Search for the cell housing the specified text and yield its [X, Y] center coordinate. 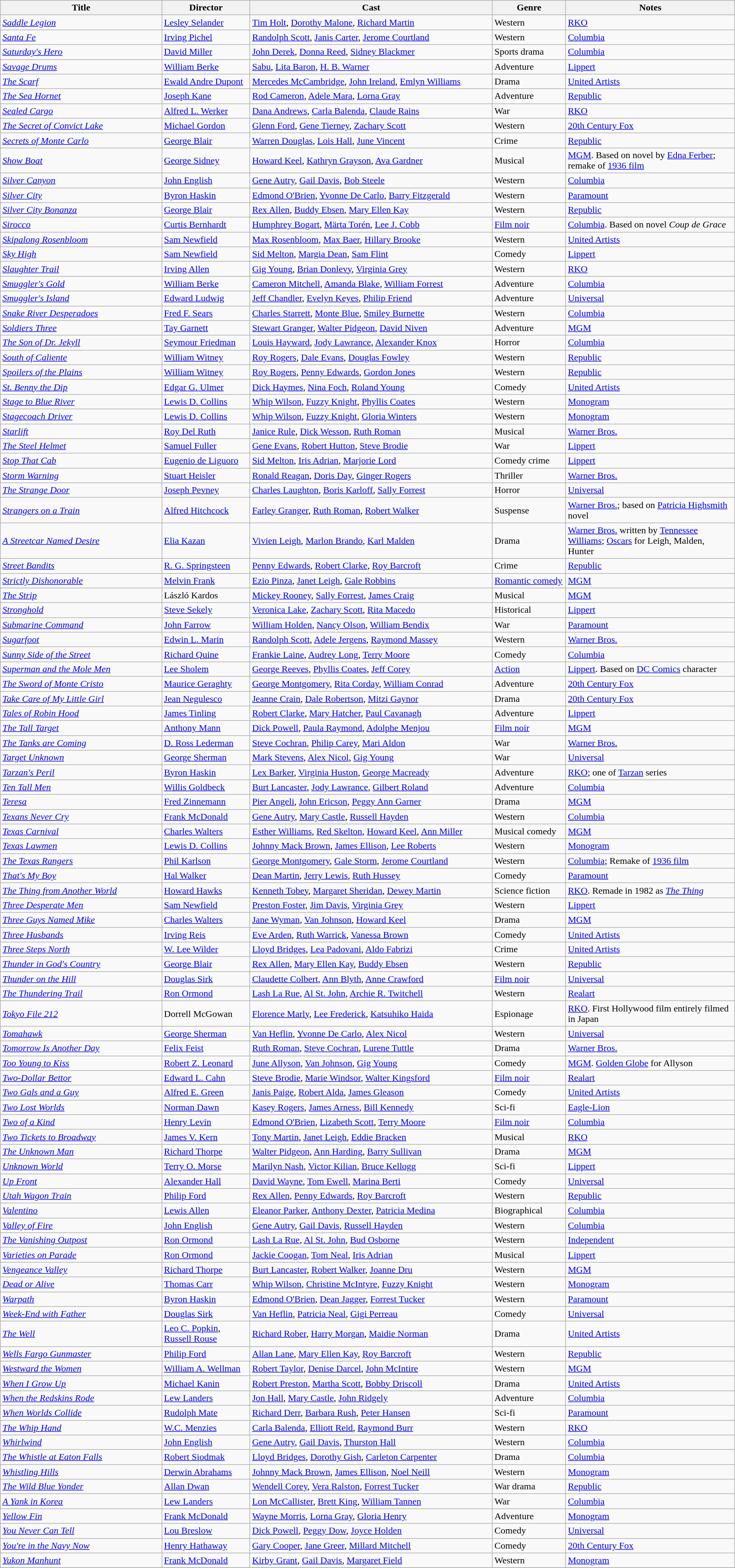
Edmond O'Brien, Yvonne De Carlo, Barry Fitzgerald [371, 195]
Louis Hayward, Jody Lawrance, Alexander Knox [371, 343]
John Farrow [206, 625]
Maurice Geraghty [206, 684]
Melvin Frank [206, 581]
Director [206, 8]
That's My Boy [81, 875]
Wendell Corey, Vera Ralston, Forrest Tucker [371, 1487]
Storm Warning [81, 476]
Utah Wagon Train [81, 1196]
RKO; one of Tarzan series [650, 772]
Elia Kazan [206, 541]
Howard Keel, Kathryn Grayson, Ava Gardner [371, 160]
The Thing from Another World [81, 890]
Burt Lancaster, Robert Walker, Joanne Dru [371, 1270]
Johnny Mack Brown, James Ellison, Noel Neill [371, 1472]
The Strip [81, 595]
Rod Cameron, Adele Mara, Lorna Gray [371, 96]
The Well [81, 1334]
William A. Wellman [206, 1368]
Eugenio de Liguoro [206, 461]
George Reeves, Phyllis Coates, Jeff Corey [371, 669]
Randolph Scott, Janis Carter, Jerome Courtland [371, 37]
Stop That Cab [81, 461]
Yukon Manhunt [81, 1560]
Three Desperate Men [81, 905]
Lesley Selander [206, 22]
Sports drama [529, 52]
Michael Gordon [206, 126]
Street Bandits [81, 566]
Thriller [529, 476]
Santa Fe [81, 37]
Irving Pichel [206, 37]
Veronica Lake, Zachary Scott, Rita Macedo [371, 610]
Burt Lancaster, Jody Lawrance, Gilbert Roland [371, 787]
Biographical [529, 1211]
Ezio Pinza, Janet Leigh, Gale Robbins [371, 581]
Saturday's Hero [81, 52]
A Streetcar Named Desire [81, 541]
Edward Ludwig [206, 298]
Walter Pidgeon, Ann Harding, Barry Sullivan [371, 1151]
Claudette Colbert, Ann Blyth, Anne Crawford [371, 979]
Lex Barker, Virginia Huston, George Macready [371, 772]
Curtis Bernhardt [206, 225]
David Wayne, Tom Ewell, Marina Berti [371, 1181]
William Holden, Nancy Olson, William Bendix [371, 625]
Mickey Rooney, Sally Forrest, James Craig [371, 595]
Glenn Ford, Gene Tierney, Zachary Scott [371, 126]
Edwin L. Marin [206, 639]
June Allyson, Van Johnson, Gig Young [371, 1063]
Roy Rogers, Dale Evans, Douglas Fowley [371, 357]
Notes [650, 8]
Steve Cochran, Philip Carey, Mari Aldon [371, 743]
Smuggler's Gold [81, 284]
Penny Edwards, Robert Clarke, Roy Barcroft [371, 566]
Target Unknown [81, 758]
Edmond O'Brien, Lizabeth Scott, Terry Moore [371, 1122]
Steve Sekely [206, 610]
The Scarf [81, 81]
W.C. Menzies [206, 1427]
James V. Kern [206, 1137]
R. G. Springsteen [206, 566]
Secrets of Monte Carlo [81, 140]
Marilyn Nash, Victor Kilian, Bruce Kellogg [371, 1166]
Edward L. Cahn [206, 1078]
Kirby Grant, Gail Davis, Margaret Field [371, 1560]
Genre [529, 8]
Alfred E. Green [206, 1092]
Whistling Hills [81, 1472]
Fred F. Sears [206, 313]
Warren Douglas, Lois Hall, June Vincent [371, 140]
Stronghold [81, 610]
The Texas Rangers [81, 861]
Three Steps North [81, 949]
Kenneth Tobey, Margaret Sheridan, Dewey Martin [371, 890]
Strangers on a Train [81, 510]
Wells Fargo Gunmaster [81, 1354]
Dead or Alive [81, 1284]
George Sidney [206, 160]
Roy Rogers, Penny Edwards, Gordon Jones [371, 372]
Ronald Reagan, Doris Day, Ginger Rogers [371, 476]
The Unknown Man [81, 1151]
Title [81, 8]
Stuart Heisler [206, 476]
Gene Evans, Robert Hutton, Steve Brodie [371, 446]
Leo C. Popkin, Russell Rouse [206, 1334]
Suspense [529, 510]
MGM. Golden Globe for Allyson [650, 1063]
Historical [529, 610]
Tarzan's Peril [81, 772]
Gary Cooper, Jane Greer, Millard Mitchell [371, 1546]
Three Husbands [81, 934]
Espionage [529, 1014]
Up Front [81, 1181]
Florence Marly, Lee Frederick, Katsuhiko Haida [371, 1014]
Hal Walker [206, 875]
Stewart Granger, Walter Pidgeon, David Niven [371, 328]
Warner Bros.; based on Patricia Highsmith novel [650, 510]
Whip Wilson, Christine McIntyre, Fuzzy Knight [371, 1284]
Jeanne Crain, Dale Robertson, Mitzi Gaynor [371, 699]
Texas Lawmen [81, 846]
Stage to Blue River [81, 401]
Kasey Rogers, James Arness, Bill Kennedy [371, 1107]
Frankie Laine, Audrey Long, Terry Moore [371, 654]
Snake River Desperadoes [81, 313]
Randolph Scott, Adele Jergens, Raymond Massey [371, 639]
László Kardos [206, 595]
The Wild Blue Yonder [81, 1487]
Vengeance Valley [81, 1270]
Two Lost Worlds [81, 1107]
Tony Martin, Janet Leigh, Eddie Bracken [371, 1137]
Eleanor Parker, Anthony Dexter, Patricia Medina [371, 1211]
Silver City [81, 195]
Van Heflin, Patricia Neal, Gigi Perreau [371, 1314]
Texas Carnival [81, 831]
Lee Sholem [206, 669]
Esther Williams, Red Skelton, Howard Keel, Ann Miller [371, 831]
Three Guys Named Mike [81, 920]
Fred Zinnemann [206, 802]
When Worlds Collide [81, 1413]
Two Gals and a Guy [81, 1092]
Joseph Kane [206, 96]
Humphrey Bogart, Märta Torén, Lee J. Cobb [371, 225]
Charles Starrett, Monte Blue, Smiley Burnette [371, 313]
Sealed Cargo [81, 111]
Comedy crime [529, 461]
RKO. Remade in 1982 as The Thing [650, 890]
Cast [371, 8]
Alfred Hitchcock [206, 510]
The Whip Hand [81, 1427]
St. Benny the Dip [81, 387]
Silver City Bonanza [81, 210]
Tay Garnett [206, 328]
The Steel Helmet [81, 446]
Sid Melton, Iris Adrian, Marjorie Lord [371, 461]
Irving Reis [206, 934]
Tim Holt, Dorothy Malone, Richard Martin [371, 22]
Texans Never Cry [81, 817]
Jean Negulesco [206, 699]
You're in the Navy Now [81, 1546]
Thunder in God's Country [81, 964]
Two-Dollar Bettor [81, 1078]
Dean Martin, Jerry Lewis, Ruth Hussey [371, 875]
Michael Kanin [206, 1383]
Science fiction [529, 890]
Jon Hall, Mary Castle, John Ridgely [371, 1398]
Richard Rober, Harry Morgan, Maidie Norman [371, 1334]
Gene Autry, Mary Castle, Russell Hayden [371, 817]
Felix Feist [206, 1048]
Robert Clarke, Mary Hatcher, Paul Cavanagh [371, 713]
Robert Preston, Martha Scott, Bobby Driscoll [371, 1383]
Dick Powell, Paula Raymond, Adolphe Menjou [371, 728]
Rex Allen, Buddy Ebsen, Mary Ellen Kay [371, 210]
Jeff Chandler, Evelyn Keyes, Philip Friend [371, 298]
Vivien Leigh, Marlon Brando, Karl Malden [371, 541]
When I Grow Up [81, 1383]
Action [529, 669]
Norman Dawn [206, 1107]
Ten Tall Men [81, 787]
Anthony Mann [206, 728]
Thomas Carr [206, 1284]
South of Caliente [81, 357]
RKO. First Hollywood film entirely filmed in Japan [650, 1014]
Derwin Abrahams [206, 1472]
Henry Levin [206, 1122]
Smuggler's Island [81, 298]
Steve Brodie, Marie Windsor, Walter Kingsford [371, 1078]
The Sea Hornet [81, 96]
Roy Del Ruth [206, 431]
Eve Arden, Ruth Warrick, Vanessa Brown [371, 934]
Van Heflin, Yvonne De Carlo, Alex Nicol [371, 1034]
Gene Autry, Gail Davis, Bob Steele [371, 180]
Savage Drums [81, 67]
Week-End with Father [81, 1314]
Mercedes McCambridge, John Ireland, Emlyn Williams [371, 81]
George Montgomery, Gale Storm, Jerome Courtland [371, 861]
Silver Canyon [81, 180]
Lash La Rue, Al St. John, Bud Osborne [371, 1240]
Lloyd Bridges, Dorothy Gish, Carleton Carpenter [371, 1457]
Alexander Hall [206, 1181]
Howard Hawks [206, 890]
Henry Hathaway [206, 1546]
Carla Balenda, Elliott Reid, Raymond Burr [371, 1427]
Max Rosenbloom, Max Baer, Hillary Brooke [371, 240]
Robert Siodmak [206, 1457]
Pier Angeli, John Ericson, Peggy Ann Garner [371, 802]
Sirocco [81, 225]
David Miller [206, 52]
James Tinling [206, 713]
Phil Karlson [206, 861]
Thunder on the Hill [81, 979]
Eagle-Lion [650, 1107]
Terry O. Morse [206, 1166]
A Yank in Korea [81, 1501]
Janice Rule, Dick Wesson, Ruth Roman [371, 431]
John Derek, Donna Reed, Sidney Blackmer [371, 52]
Columbia; Remake of 1936 film [650, 861]
Take Care of My Little Girl [81, 699]
Samuel Fuller [206, 446]
Gene Autry, Gail Davis, Russell Hayden [371, 1225]
Two Tickets to Broadway [81, 1137]
Skipalong Rosenbloom [81, 240]
The Whistle at Eaton Falls [81, 1457]
Alfred L. Werker [206, 111]
Warner Bros. written by Tennessee Williams; Oscars for Leigh, Malden, Hunter [650, 541]
Stagecoach Driver [81, 416]
W. Lee Wilder [206, 949]
Allan Dwan [206, 1487]
Whirlwind [81, 1442]
D. Ross Lederman [206, 743]
Unknown World [81, 1166]
Rex Allen, Penny Edwards, Roy Barcroft [371, 1196]
Valley of Fire [81, 1225]
Rudolph Mate [206, 1413]
Tomahawk [81, 1034]
Farley Granger, Ruth Roman, Robert Walker [371, 510]
Strictly Dishonorable [81, 581]
Whip Wilson, Fuzzy Knight, Gloria Winters [371, 416]
Ruth Roman, Steve Cochran, Lurene Tuttle [371, 1048]
Too Young to Kiss [81, 1063]
Sunny Side of the Street [81, 654]
Sabu, Lita Baron, H. B. Warner [371, 67]
Robert Taylor, Denise Darcel, John McIntire [371, 1368]
The Thundering Trail [81, 994]
Gig Young, Brian Donlevy, Virginia Grey [371, 269]
The Son of Dr. Jekyll [81, 343]
The Strange Door [81, 490]
Slaughter Trail [81, 269]
The Sword of Monte Cristo [81, 684]
Warpath [81, 1299]
Richard Quine [206, 654]
Dorrell McGowan [206, 1014]
Wayne Morris, Lorna Gray, Gloria Henry [371, 1516]
Charles Laughton, Boris Karloff, Sally Forrest [371, 490]
Willis Goldbeck [206, 787]
Allan Lane, Mary Ellen Kay, Roy Barcroft [371, 1354]
Jane Wyman, Van Johnson, Howard Keel [371, 920]
Submarine Command [81, 625]
You Never Can Tell [81, 1531]
Sky High [81, 254]
Lou Breslow [206, 1531]
Independent [650, 1240]
Sugarfoot [81, 639]
The Secret of Convict Lake [81, 126]
Lon McCallister, Brett King, William Tannen [371, 1501]
Musical comedy [529, 831]
George Montgomery, Rita Corday, William Conrad [371, 684]
The Tall Target [81, 728]
Joseph Pevney [206, 490]
Westward the Women [81, 1368]
MGM. Based on novel by Edna Ferber; remake of 1936 film [650, 160]
Preston Foster, Jim Davis, Virginia Grey [371, 905]
Lippert. Based on DC Comics character [650, 669]
Ewald Andre Dupont [206, 81]
Edgar G. Ulmer [206, 387]
Starlift [81, 431]
Johnny Mack Brown, James Ellison, Lee Roberts [371, 846]
Show Boat [81, 160]
Yellow Fin [81, 1516]
Soldiers Three [81, 328]
Gene Autry, Gail Davis, Thurston Hall [371, 1442]
Superman and the Mole Men [81, 669]
When the Redskins Rode [81, 1398]
Dick Haymes, Nina Foch, Roland Young [371, 387]
Dick Powell, Peggy Dow, Joyce Holden [371, 1531]
Edmond O'Brien, Dean Jagger, Forrest Tucker [371, 1299]
Varieties on Parade [81, 1255]
War drama [529, 1487]
Spoilers of the Plains [81, 372]
Lewis Allen [206, 1211]
Whip Wilson, Fuzzy Knight, Phyllis Coates [371, 401]
Sid Melton, Margia Dean, Sam Flint [371, 254]
Cameron Mitchell, Amanda Blake, William Forrest [371, 284]
The Tanks are Coming [81, 743]
Lloyd Bridges, Lea Padovani, Aldo Fabrizi [371, 949]
Tomorrow Is Another Day [81, 1048]
Valentino [81, 1211]
Jackie Coogan, Tom Neal, Iris Adrian [371, 1255]
Irving Allen [206, 269]
Teresa [81, 802]
Tokyo File 212 [81, 1014]
Mark Stevens, Alex Nicol, Gig Young [371, 758]
Richard Derr, Barbara Rush, Peter Hansen [371, 1413]
The Vanishing Outpost [81, 1240]
Robert Z. Leonard [206, 1063]
Columbia. Based on novel Coup de Grace [650, 225]
Saddle Legion [81, 22]
Two of a Kind [81, 1122]
Tales of Robin Hood [81, 713]
Lash La Rue, Al St. John, Archie R. Twitchell [371, 994]
Janis Paige, Robert Alda, James Gleason [371, 1092]
Seymour Friedman [206, 343]
Rex Allen, Mary Ellen Kay, Buddy Ebsen [371, 964]
Romantic comedy [529, 581]
Dana Andrews, Carla Balenda, Claude Rains [371, 111]
